Pinpoint the cell where the given text exists, returning its (X, Y) midpoint coordinate. 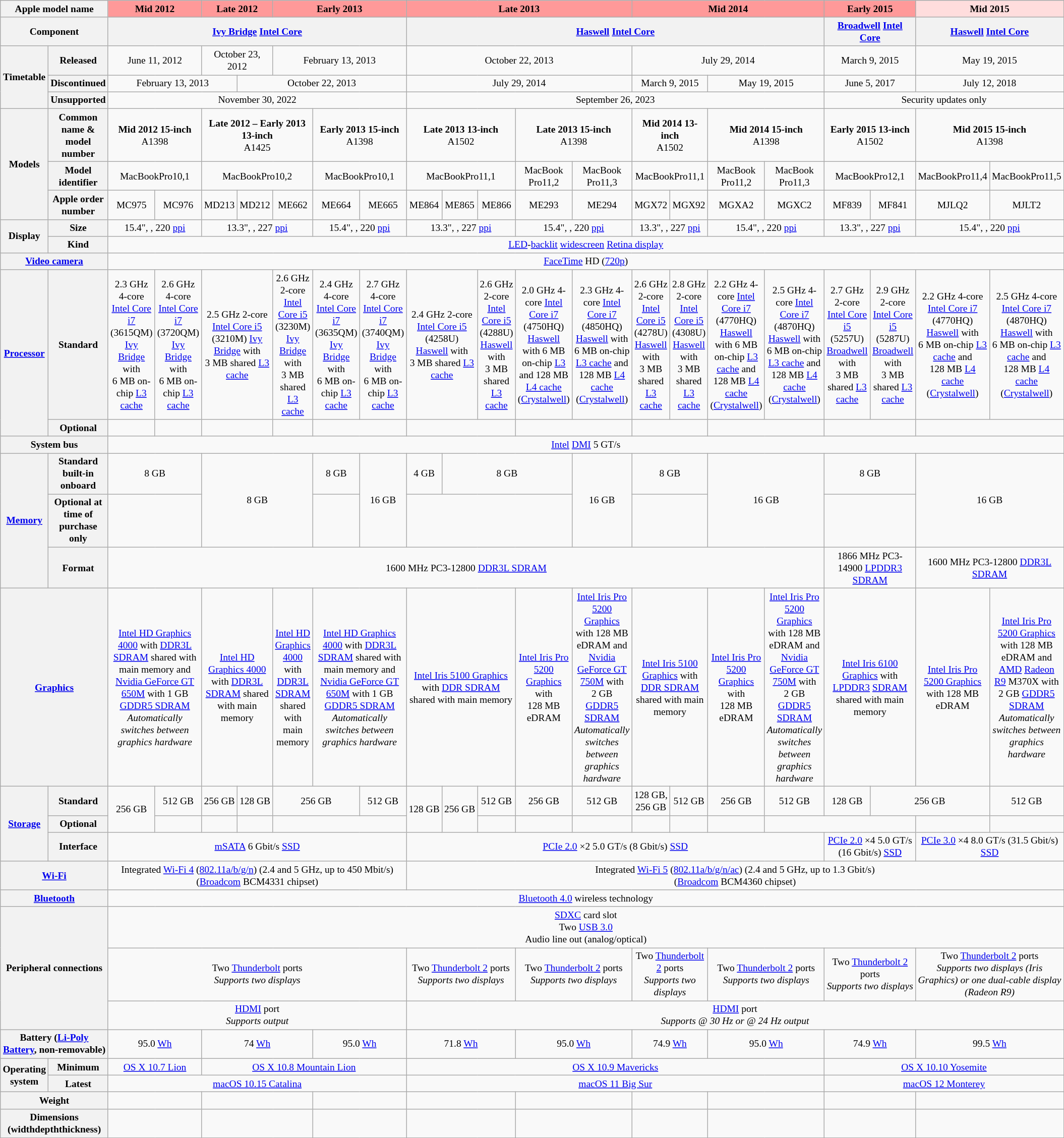
MGX92 (689, 205)
Security updates only (944, 100)
HDMI portSupports @ 30 Hz or @ 24 Hz output (735, 1015)
Ivy Bridge Intel Core (257, 31)
HDMI portSupports output (257, 1015)
PCIe 2.0 ×4 5.0 GT/s (16 Gbit/s) SSD (870, 846)
MJLT2 (1027, 205)
ME294 (602, 205)
2.9 GHz 2-core Intel Core i5 (5287U) Broadwell with 3 MB shared L3 cache (893, 345)
ME864 (424, 205)
ME865 (459, 205)
MF841 (893, 205)
Dimensions (widthdepththickness) (54, 1123)
MacBookPro11,5 (1027, 175)
Standard built-in onboard (79, 474)
Weight (54, 1100)
MC976 (179, 205)
2.6 GHz 2-core Intel Core i5 (4278U) Haswell with 3 MB shared L3 cache (651, 345)
Wi-Fi (54, 875)
Mid 2012 15-inchA1398 (154, 135)
Mid 2014 15-inchA1398 (766, 135)
July 12, 2018 (989, 84)
Memory (24, 521)
2.8 GHz 2-core Intel Core i5 (4308U) Haswell with 3 MB shared L3 cache (689, 345)
Bluetooth 4.0 wireless technology (586, 899)
Timetable (24, 77)
2.4 GHz 4-core Intel Core i7 (3635QM) Ivy Bridge with 6 MB on-chip L3 cache (336, 345)
Intel Iris Pro 5200 Graphics with 128 MB eDRAM and AMD Radeon R9 M370X with 2 GB GDDR5 SDRAMAutomatically switches between graphics hardware (1027, 688)
71.8 Wh (461, 1044)
PCIe 2.0 ×2 5.0 GT/s (8 Gbit/s) SSD (615, 846)
74 Wh (257, 1044)
Apple order number (79, 205)
2.5 GHz 2-core Intel Core i5 (3210M) Ivy Bridge with 3 MB shared L3 cache (237, 345)
Operating system (24, 1075)
Display (24, 236)
Released (79, 61)
SDXC card slotTwo USB 3.0Audio line out (analog/optical) (586, 927)
ME665 (383, 205)
2.4 GHz 2-core Intel Core i5 (4258U) Haswell with 3 MB shared L3 cache (442, 345)
mSATA 6 Gbit/s SSD (257, 846)
Late 2013 15-inchA1398 (574, 135)
2.3 GHz 4-core Intel Core i7 (4850HQ) Haswell with 6 MB on-chip L3 cache and 128 MB L4 cache (Crystalwell) (602, 345)
MacBookPro12,1 (870, 175)
June 5, 2017 (870, 84)
2.3 GHz 4-core Intel Core i7 (3615QM) Ivy Bridge with 6 MB on-chip L3 cache (131, 345)
Mid 2014 (728, 9)
2.0 GHz 4-core Intel Core i7 (4750HQ) Haswell with 6 MB on-chip L3 and 128 MB L4 cache (Crystalwell) (544, 345)
Integrated Wi-Fi 4 (802.11a/b/g/n) (2.4 and 5 GHz, up to 450 Mbit/s)(Broadcom BCM4331 chipset) (257, 875)
2.6 GHz 2-core Intel Core i5 (4288U) Haswell with 3 MB shared L3 cache (496, 345)
Broadwell Intel Core (870, 31)
Format (79, 568)
macOS 10.15 Catalina (257, 1084)
MF839 (847, 205)
Minimum (79, 1067)
Late 2013 (519, 9)
Two Thunderbolt portsSupports two displays (257, 974)
Discontinued (79, 84)
macOS 11 Big Sur (615, 1084)
November 30, 2022 (257, 100)
MJLQ2 (953, 205)
128 GB, 256 GB (651, 801)
Interface (79, 846)
ME866 (496, 205)
ME293 (544, 205)
Apple model name (54, 9)
Late 2013 13-inchA1502 (461, 135)
Storage (24, 824)
Intel DMI 5 GT/s (586, 445)
Peripheral connections (54, 968)
MD213 (219, 205)
Early 2015 13-inchA1502 (870, 135)
4 GB (424, 474)
MGXC2 (795, 205)
LED-backlit widescreen Retina display (586, 244)
System bus (54, 445)
ME662 (293, 205)
Processor (24, 353)
Battery (Li-Poly Battery, non-removable) (54, 1044)
2.6 GHz 2-core Intel Core i5 (3230M) Ivy Bridge with 3 MB shared L3 cache (293, 345)
Kind (79, 244)
MacBookPro10,2 (257, 175)
Graphics (54, 688)
Video camera (54, 261)
FaceTime HD (720p) (586, 261)
Unsupported (79, 100)
Mid 2014 13-inchA1502 (670, 135)
Bluetooth (54, 899)
June 11, 2012 (154, 61)
Common name & model number (79, 135)
Component (54, 31)
Integrated Wi-Fi 5 (802.11a/b/g/n/ac) (2.4 and 5 GHz, up to 1.3 Gbit/s)(Broadcom BCM4360 chipset) (735, 875)
Early 2013 15-inchA1398 (359, 135)
Model identifier (79, 175)
Mid 2015 (989, 9)
OS X 10.7 Lion (154, 1067)
Two Thunderbolt 2 portsSupports two displays (Iris Graphics) or one dual-cable display (Radeon R9) (989, 974)
Early 2013 (340, 9)
September 26, 2023 (615, 100)
macOS 12 Monterey (944, 1084)
Late 2012 (237, 9)
OS X 10.9 Mavericks (615, 1067)
2.7 GHz 4-core Intel Core i7 (3740QM) Ivy Bridge with 6 MB on-chip L3 cache (383, 345)
99.5 Wh (989, 1044)
OS X 10.10 Yosemite (944, 1067)
MGX72 (651, 205)
2.7 GHz 2-core Intel Core i5 (5257U) Broadwell with 3 MB shared L3 cache (847, 345)
OS X 10.8 Mountain Lion (304, 1067)
MD212 (255, 205)
PCIe 3.0 ×4 8.0 GT/s (31.5 Gbit/s) SSD (989, 846)
Mid 2012 (154, 9)
Mid 2015 15-inchA1398 (989, 135)
ME664 (336, 205)
Optional at time of purchase only (79, 520)
Size (79, 228)
MGXA2 (736, 205)
Intel Iris 6100 Graphics with LPDDR3 SDRAM shared with main memory (870, 688)
Early 2015 (870, 9)
1866 MHz PC3-14900 LPDDR3 SDRAM (870, 568)
2.6 GHz 4-core Intel Core i7 (3720QM) Ivy Bridge with 6 MB on-chip L3 cache (179, 345)
MC975 (131, 205)
Late 2012 – Early 2013 13-inchA1425 (257, 135)
Latest (79, 1084)
Models (24, 164)
October 23, 2012 (237, 61)
MacBookPro11,4 (953, 175)
